Scan for the cell matching the given text and deliver its [x, y] coordinate at center. 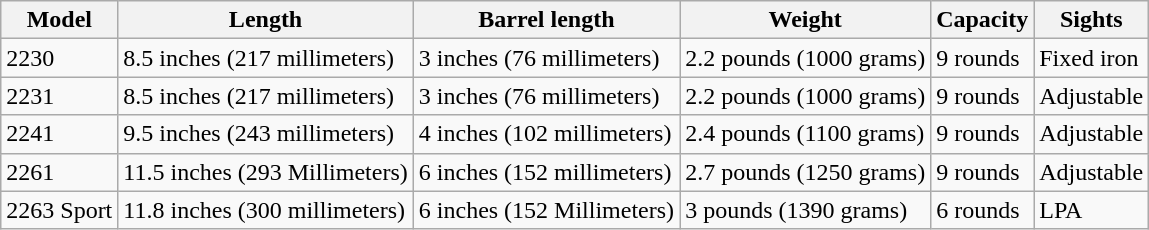
2261 [60, 172]
2.4 pounds (1100 grams) [806, 134]
2263 Sport [60, 210]
3 pounds (1390 grams) [806, 210]
Model [60, 20]
Barrel length [546, 20]
Weight [806, 20]
11.8 inches (300 millimeters) [266, 210]
2241 [60, 134]
6 rounds [982, 210]
Capacity [982, 20]
Sights [1092, 20]
6 inches (152 Millimeters) [546, 210]
2230 [60, 58]
2.7 pounds (1250 grams) [806, 172]
9.5 inches (243 millimeters) [266, 134]
Length [266, 20]
2231 [60, 96]
11.5 inches (293 Millimeters) [266, 172]
6 inches (152 millimeters) [546, 172]
LPA [1092, 210]
4 inches (102 millimeters) [546, 134]
Fixed iron [1092, 58]
